From the cell containing the given text, extract its center point as (x, y) coordinate. 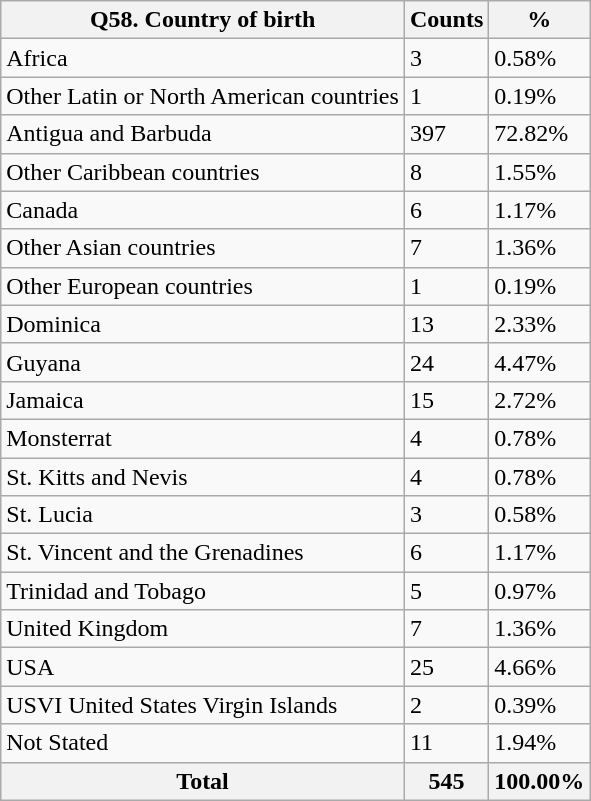
Monsterrat (203, 438)
1.55% (540, 172)
0.97% (540, 591)
Counts (446, 20)
545 (446, 781)
St. Vincent and the Grenadines (203, 553)
15 (446, 400)
Dominica (203, 324)
4.66% (540, 667)
11 (446, 743)
Canada (203, 210)
St. Lucia (203, 515)
USA (203, 667)
13 (446, 324)
2.72% (540, 400)
% (540, 20)
Trinidad and Tobago (203, 591)
United Kingdom (203, 629)
Other Asian countries (203, 248)
1.94% (540, 743)
24 (446, 362)
St. Kitts and Nevis (203, 477)
25 (446, 667)
2 (446, 705)
8 (446, 172)
100.00% (540, 781)
72.82% (540, 134)
2.33% (540, 324)
Jamaica (203, 400)
397 (446, 134)
Total (203, 781)
Other Latin or North American countries (203, 96)
Not Stated (203, 743)
USVI United States Virgin Islands (203, 705)
Q58. Country of birth (203, 20)
Other European countries (203, 286)
Africa (203, 58)
Other Caribbean countries (203, 172)
0.39% (540, 705)
4.47% (540, 362)
Guyana (203, 362)
5 (446, 591)
Antigua and Barbuda (203, 134)
